Detect which cell encompasses the target text, then output its (X, Y) center coordinate. 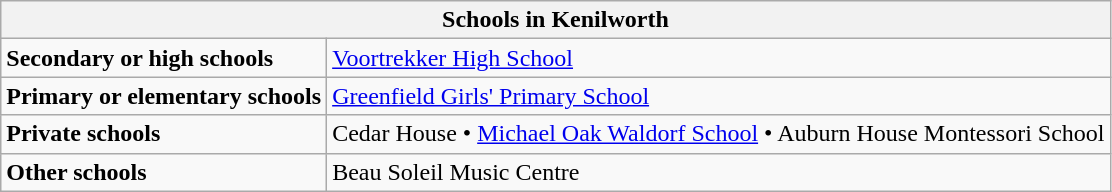
Schools in Kenilworth (556, 20)
Other schools (164, 172)
Private schools (164, 134)
Greenfield Girls' Primary School (718, 96)
Voortrekker High School (718, 58)
Beau Soleil Music Centre (718, 172)
Cedar House • Michael Oak Waldorf School • Auburn House Montessori School (718, 134)
Secondary or high schools (164, 58)
Primary or elementary schools (164, 96)
